Pinpoint the cell where the given text exists, returning its [x, y] midpoint coordinate. 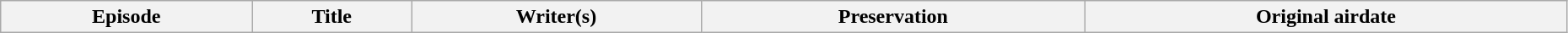
Writer(s) [557, 17]
Original airdate [1326, 17]
Episode [127, 17]
Title [332, 17]
Preservation [892, 17]
